Scan for the cell matching the given text and deliver its [X, Y] coordinate at center. 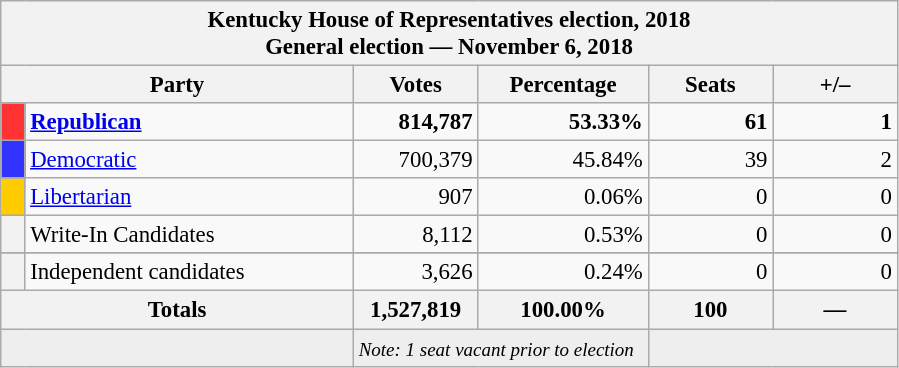
Note: 1 seat vacant prior to election [500, 348]
0.53% [563, 235]
Democratic [189, 160]
1 [836, 122]
1,527,819 [416, 310]
700,379 [416, 160]
Votes [416, 85]
814,787 [416, 122]
+/– [836, 85]
Republican [189, 122]
3,626 [416, 273]
8,112 [416, 235]
Independent candidates [189, 273]
100 [710, 310]
Party [178, 85]
100.00% [563, 310]
2 [836, 160]
61 [710, 122]
Kentucky House of Representatives election, 2018General election — November 6, 2018 [450, 34]
Percentage [563, 85]
Totals [178, 310]
0.06% [563, 197]
Seats [710, 85]
Write-In Candidates [189, 235]
— [836, 310]
907 [416, 197]
53.33% [563, 122]
0.24% [563, 273]
45.84% [563, 160]
39 [710, 160]
Libertarian [189, 197]
